Identify which cell holds the provided text, then report its (X, Y) central coordinate. 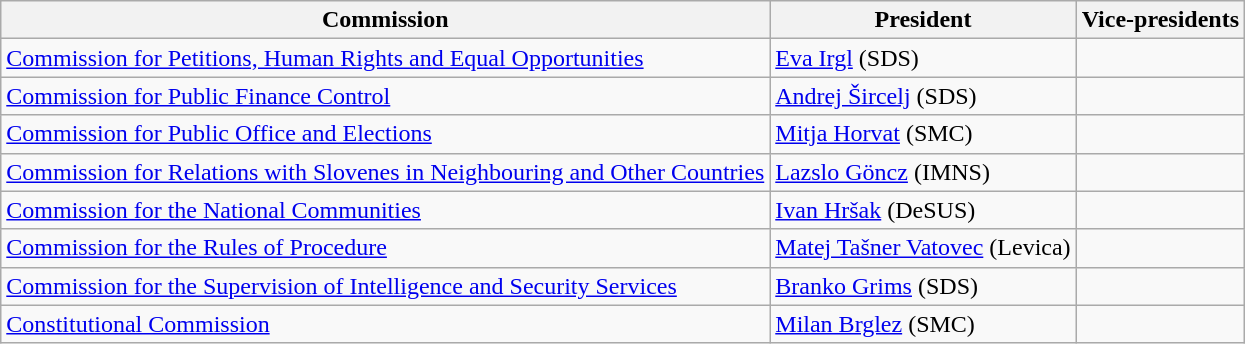
Commission for the National Communities (386, 210)
Constitutional Commission (386, 324)
Vice-presidents (1160, 20)
Commission for the Rules of Procedure (386, 248)
Mitja Horvat (SMC) (923, 134)
Commission for Relations with Slovenes in Neighbouring and Other Countries (386, 172)
Andrej Šircelj (SDS) (923, 96)
Eva Irgl (SDS) (923, 58)
Milan Brglez (SMC) (923, 324)
Commission for Public Finance Control (386, 96)
Commission for the Supervision of Intelligence and Security Services (386, 286)
Branko Grims (SDS) (923, 286)
Ivan Hršak (DeSUS) (923, 210)
President (923, 20)
Commission for Petitions, Human Rights and Equal Opportunities (386, 58)
Commission (386, 20)
Lazslo Göncz (IMNS) (923, 172)
Matej Tašner Vatovec (Levica) (923, 248)
Commission for Public Office and Elections (386, 134)
